From the cell containing the given text, extract its center point as [X, Y] coordinate. 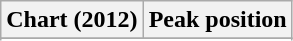
Peak position [218, 20]
Chart (2012) [72, 20]
